Search for the cell housing the specified text and yield its (X, Y) center coordinate. 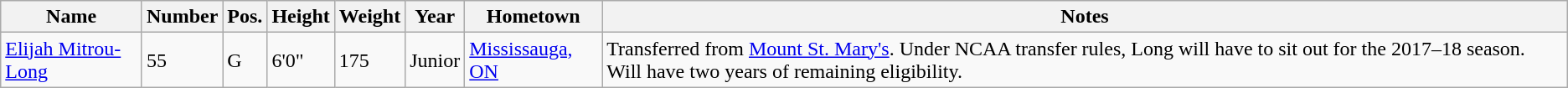
175 (369, 60)
Elijah Mitrou-Long (72, 60)
Height (301, 17)
G (245, 60)
Junior (436, 60)
55 (182, 60)
6'0" (301, 60)
Notes (1086, 17)
Weight (369, 17)
Name (72, 17)
Number (182, 17)
Pos. (245, 17)
Hometown (534, 17)
Year (436, 17)
Mississauga, ON (534, 60)
